Capture the cell that displays the provided text and extract its (X, Y) central coordinate. 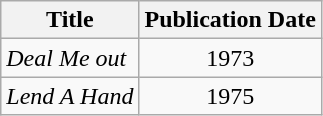
Publication Date (230, 20)
Deal Me out (70, 58)
1973 (230, 58)
1975 (230, 96)
Title (70, 20)
Lend A Hand (70, 96)
